Return the (x, y) coordinate for the center point of the cell that contains the specified text.  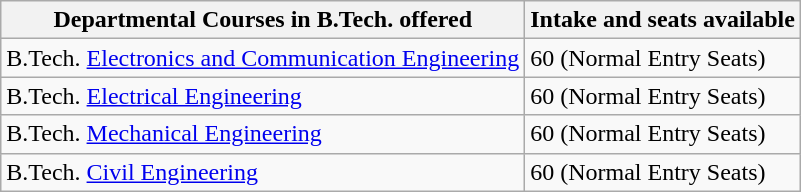
Departmental Courses in B.Tech. offered (263, 20)
Intake and seats available (663, 20)
B.Tech. Electrical Engineering (263, 96)
B.Tech. Electronics and Communication Engineering (263, 58)
B.Tech. Civil Engineering (263, 172)
B.Tech. Mechanical Engineering (263, 134)
